Pinpoint the cell where the given text exists, returning its (x, y) midpoint coordinate. 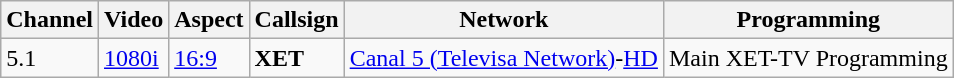
Callsign (296, 20)
Channel (50, 20)
Video (134, 20)
Aspect (209, 20)
Main XET-TV Programming (808, 58)
Programming (808, 20)
16:9 (209, 58)
5.1 (50, 58)
1080i (134, 58)
Canal 5 (Televisa Network)-HD (504, 58)
XET (296, 58)
Network (504, 20)
